Search for the cell housing the specified text and yield its (x, y) center coordinate. 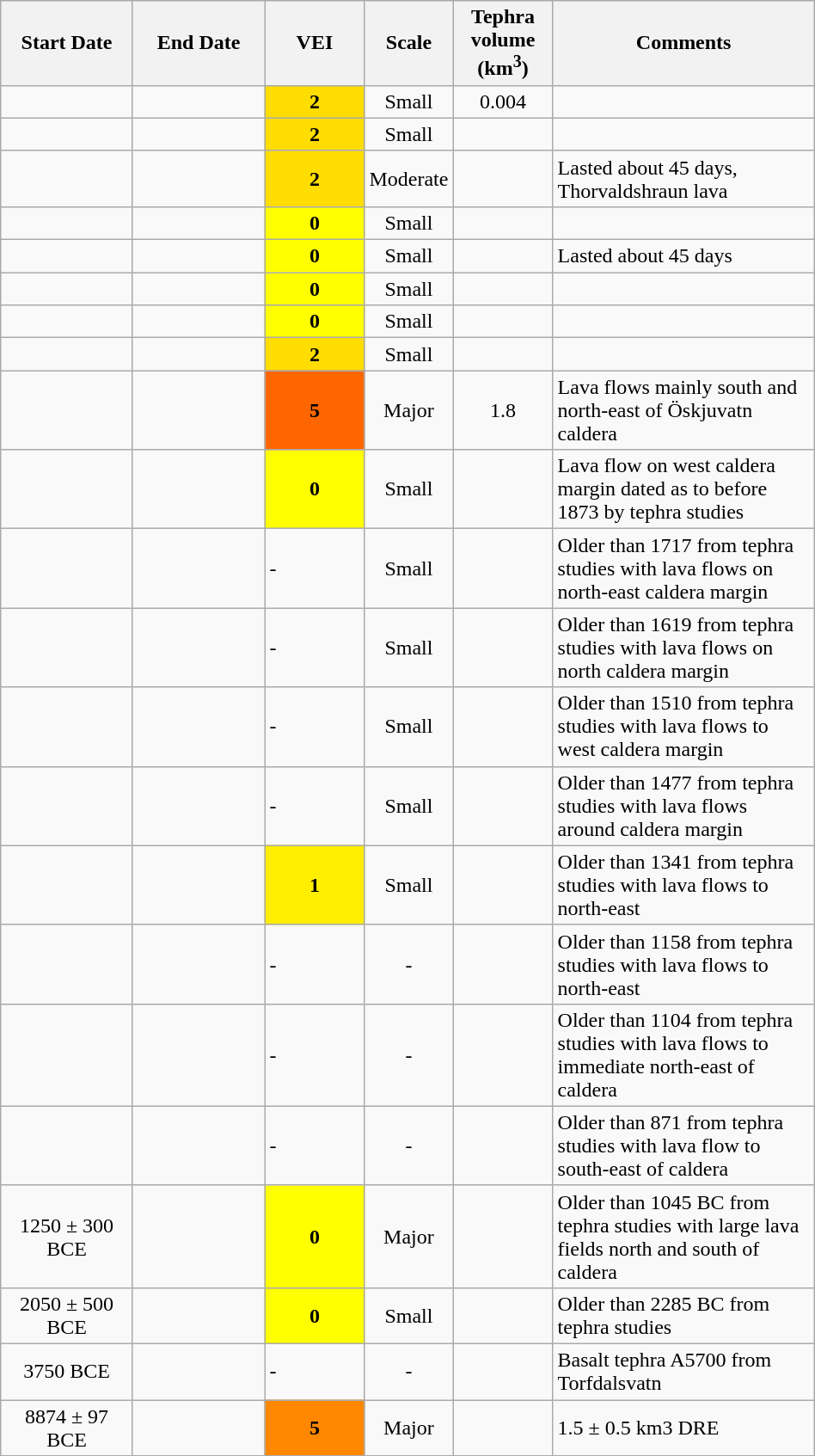
Older than 2285 BC from tephra studies (683, 1316)
VEI (315, 43)
Tephra volume(km3) (503, 43)
0.004 (503, 101)
3750 BCE (67, 1373)
Start Date (67, 43)
Comments (683, 43)
Older than 1717 from tephra studies with lava flows on north-east caldera margin (683, 568)
Older than 871 from tephra studies with lava flow to south-east of caldera (683, 1146)
Moderate (409, 179)
2050 ± 500 BCE (67, 1316)
8874 ± 97 BCE (67, 1428)
Older than 1341 from tephra studies with lava flows to north-east (683, 885)
Lava flow on west caldera margin dated as to before 1873 by tephra studies (683, 489)
End Date (199, 43)
Older than 1619 from tephra studies with lava flows on north caldera margin (683, 648)
Older than 1104 from tephra studies with lava flows to immediate north-east of caldera (683, 1054)
Older than 1510 from tephra studies with lava flows to west caldera margin (683, 727)
Older than 1158 from tephra studies with lava flows to north-east (683, 964)
Lasted about 45 days, Thorvaldshraun lava (683, 179)
Scale (409, 43)
Lasted about 45 days (683, 256)
Older than 1045 BC from tephra studies with large lava fields north and south of caldera (683, 1237)
1250 ± 300 BCE (67, 1237)
1 (315, 885)
Lava flows mainly south and north-east of Öskjuvatn caldera (683, 410)
Older than 1477 from tephra studies with lava flows around caldera margin (683, 806)
1.8 (503, 410)
Basalt tephra A5700 from Torfdalsvatn (683, 1373)
1.5 ± 0.5 km3 DRE (683, 1428)
